Return (x, y) of the center of cell containing provided text 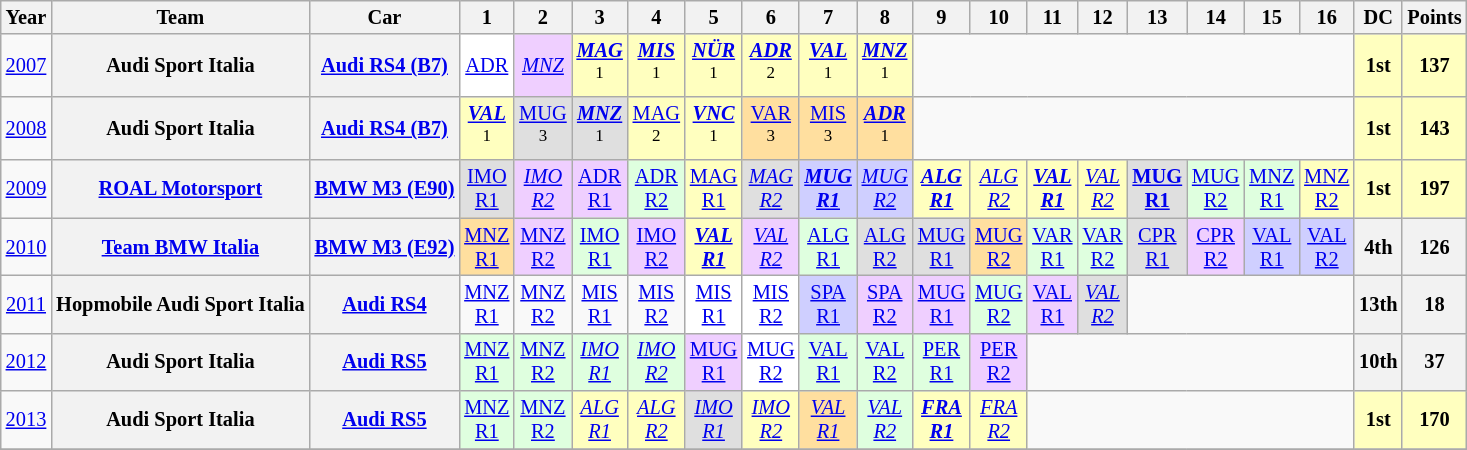
2 (542, 17)
MUG3 (542, 128)
Year (26, 17)
170 (1434, 420)
15 (1272, 17)
PERR1 (942, 362)
Team BMW Italia (180, 247)
MIS1 (656, 66)
9 (942, 17)
MAG2 (656, 128)
2007 (26, 66)
VARR2 (1102, 247)
CPRR2 (1216, 247)
126 (1434, 247)
37 (1434, 362)
MIS3 (828, 128)
CPRR1 (1158, 247)
VAR3 (770, 128)
13 (1158, 17)
2013 (26, 420)
137 (1434, 66)
BMW M3 (E90) (385, 189)
6 (770, 17)
13th (1378, 304)
ADRR2 (656, 189)
14 (1216, 17)
197 (1434, 189)
DC (1378, 17)
MNZ (542, 66)
16 (1326, 17)
SPAR2 (885, 304)
MAG1 (600, 66)
ADRR1 (600, 189)
SPAR1 (828, 304)
Car (385, 17)
MAGR2 (770, 189)
2012 (26, 362)
4 (656, 17)
10th (1378, 362)
PERR2 (998, 362)
4th (1378, 247)
5 (714, 17)
10 (998, 17)
VARR1 (1052, 247)
Team (180, 17)
2010 (26, 247)
ADR (486, 66)
Audi RS4 (385, 304)
143 (1434, 128)
FRAR2 (998, 420)
ADR1 (885, 128)
7 (828, 17)
3 (600, 17)
Hopmobile Audi Sport Italia (180, 304)
1 (486, 17)
8 (885, 17)
2009 (26, 189)
MAGR1 (714, 189)
11 (1052, 17)
12 (1102, 17)
2008 (26, 128)
FRAR1 (942, 420)
18 (1434, 304)
VNC1 (714, 128)
Points (1434, 17)
ROAL Motorsport (180, 189)
NÜR1 (714, 66)
ADR2 (770, 66)
2011 (26, 304)
BMW M3 (E92) (385, 247)
